Scan for the cell matching the given text and deliver its [X, Y] coordinate at center. 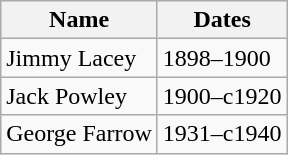
George Farrow [80, 134]
1931–c1940 [222, 134]
1900–c1920 [222, 96]
Dates [222, 20]
Jack Powley [80, 96]
Name [80, 20]
1898–1900 [222, 58]
Jimmy Lacey [80, 58]
